Return [x, y] of the center of cell containing provided text 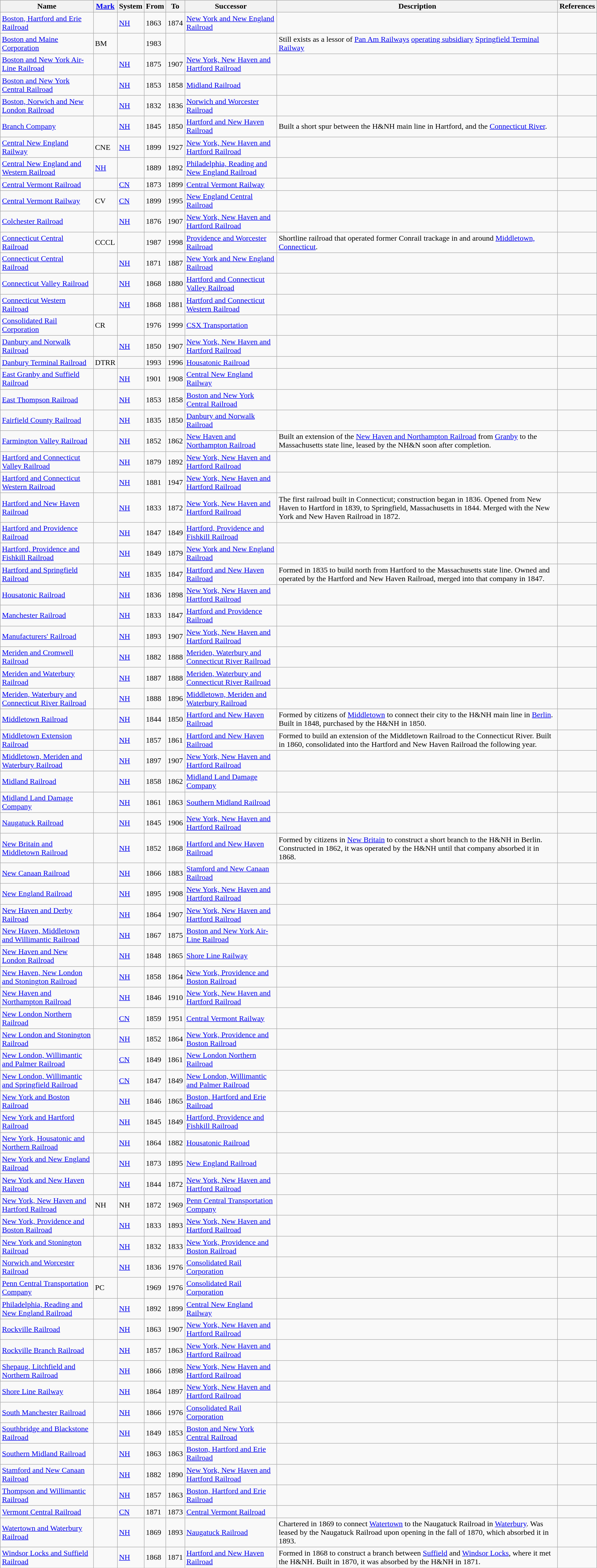
Description [417, 6]
Formed by citizens of Middletown to connect their city to the H&NH main line in Berlin. Built in 1848, purchased by the H&NH in 1850. [417, 719]
DTRR [105, 362]
References [577, 6]
1910 [175, 998]
Middletown Extension Railroad [47, 740]
1890 [175, 1475]
South Manchester Railroad [47, 1412]
Meriden and Cromwell Railroad [47, 657]
1876 [155, 221]
East Thompson Railroad [47, 400]
Connecticut Valley Railroad [47, 284]
New London, Willimantic and Springfield Railroad [47, 1081]
1999 [175, 325]
Boston, Norwich and New London Railroad [47, 106]
New York and Boston Railroad [47, 1101]
Shortline railroad that operated former Conrail trackage in and around Middletown, Connecticut. [417, 242]
Built a short spur between the H&NH main line in Hartford, and the Connecticut River. [417, 126]
1996 [175, 362]
New Canaan Railroad [47, 873]
From [155, 6]
New York and Stonington Railroad [47, 1246]
Boston and Maine Corporation [47, 43]
New Haven, New London and Stonington Railroad [47, 977]
Danbury Terminal Railroad [47, 362]
Middletown Railroad [47, 719]
Hartford and Springfield Railroad [47, 574]
1901 [155, 379]
CV [105, 201]
Rockville Railroad [47, 1329]
1995 [175, 201]
1880 [175, 284]
Rockville Branch Railroad [47, 1350]
1874 [175, 23]
Watertown and Waterbury Railroad [47, 1532]
1889 [155, 168]
Manchester Railroad [47, 616]
To [175, 6]
Meriden and Waterbury Railroad [47, 678]
1947 [175, 483]
1927 [175, 147]
New Haven and Derby Railroad [47, 914]
Fairfield County Railroad [47, 420]
New York, Housatonic and Northern Railroad [47, 1142]
New Haven and New London Railroad [47, 956]
1906 [175, 823]
1896 [175, 699]
Farmington Valley Railroad [47, 441]
New Haven, Middletown and Willimantic Railroad [47, 935]
Manufacturers' Railroad [47, 636]
Branch Company [47, 126]
Providence and Worcester Railroad [231, 242]
System [131, 6]
CR [105, 325]
PC [105, 1288]
Shepaug, Litchfield and Northern Railroad [47, 1371]
Thompson and Willimantic Railroad [47, 1495]
1993 [155, 362]
New York and New Haven Railroad [47, 1184]
CNE [105, 147]
1998 [175, 242]
CCCL [105, 242]
Formed in 1868 to construct a branch between Suffield and Windsor Locks, where it met the H&NH. Built in 1870, it was absorbed by the H&NH in 1871. [417, 1557]
Central New England and Western Railroad [47, 168]
Built an extension of the New Haven and Northampton Railroad from Granby to the Massachusetts state line, leased by the NH&N soon after completion. [417, 441]
Windsor Locks and Suffield Railroad [47, 1557]
1951 [175, 1018]
Mark [105, 6]
BM [105, 43]
CSX Transportation [231, 325]
Successor [231, 6]
East Granby and Suffield Railroad [47, 379]
1867 [155, 935]
Connecticut Western Railroad [47, 305]
New London and Stonington Railroad [47, 1039]
New Britain and Middletown Railroad [47, 848]
New York and Hartford Railroad [47, 1122]
1859 [155, 1018]
1869 [155, 1532]
Southbridge and Blackstone Railroad [47, 1433]
Vermont Central Railroad [47, 1512]
1983 [155, 43]
New England Central Railroad [231, 201]
Name [47, 6]
Colchester Railroad [47, 221]
1987 [155, 242]
Still exists as a lessor of Pan Am Railways operating subsidiary Springfield Terminal Railway [417, 43]
1848 [155, 956]
1883 [175, 873]
